Scan for the cell matching the given text and deliver its [X, Y] coordinate at center. 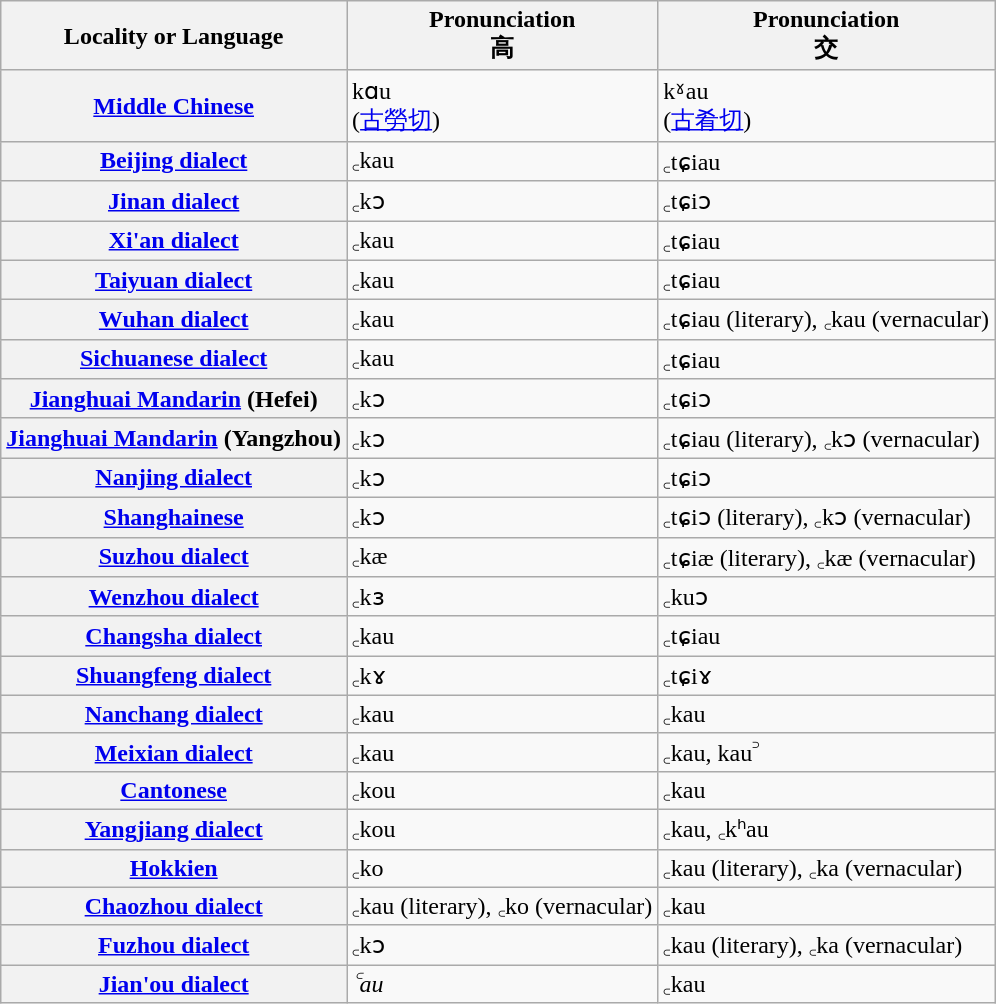
Hokkien [174, 868]
꜀kæ [502, 557]
꜀kuɔ [826, 597]
Jinan dialect [174, 201]
Shanghainese [174, 517]
Pronunciation高 [502, 36]
꜀tɕiɤ [826, 676]
꜀tɕiɔ (literary), ꜀kɔ (vernacular) [826, 517]
꜂au [502, 984]
Changsha dialect [174, 636]
꜀kau, kau꜄ [826, 752]
Suzhou dialect [174, 557]
Sichuanese dialect [174, 359]
Jian'ou dialect [174, 984]
Shuangfeng dialect [174, 676]
꜀tɕiæ (literary), ꜀kæ (vernacular) [826, 557]
Xi'an dialect [174, 240]
꜀kɜ [502, 597]
꜀ko [502, 868]
Middle Chinese [174, 106]
Jianghuai Mandarin (Yangzhou) [174, 438]
kˠau(古肴切) [826, 106]
Nanjing dialect [174, 478]
꜀kɤ [502, 676]
Taiyuan dialect [174, 280]
Locality or Language [174, 36]
꜀kau, ꜀kʰau [826, 829]
kɑu(古勞切) [502, 106]
Nanchang dialect [174, 714]
Meixian dialect [174, 752]
Fuzhou dialect [174, 945]
Pronunciation交 [826, 36]
Wuhan dialect [174, 320]
Yangjiang dialect [174, 829]
Jianghuai Mandarin (Hefei) [174, 399]
꜀kau (literary), ꜀ko (vernacular) [502, 906]
Cantonese [174, 790]
Chaozhou dialect [174, 906]
꜀tɕiau (literary), ꜀kau (vernacular) [826, 320]
Beijing dialect [174, 161]
Wenzhou dialect [174, 597]
꜀tɕiau (literary), ꜀kɔ (vernacular) [826, 438]
